Detect which cell encompasses the target text, then output its (x, y) center coordinate. 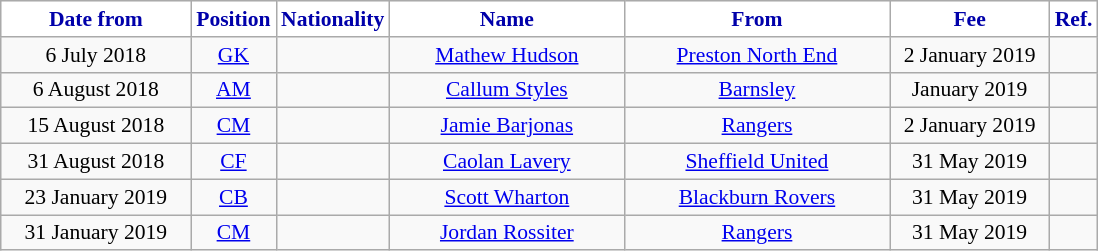
15 August 2018 (96, 126)
Sheffield United (756, 162)
Caolan Lavery (506, 162)
31 January 2019 (96, 233)
CF (234, 162)
January 2019 (970, 90)
Jordan Rossiter (506, 233)
CB (234, 197)
31 August 2018 (96, 162)
From (756, 19)
Jamie Barjonas (506, 126)
Preston North End (756, 55)
Name (506, 19)
Position (234, 19)
Callum Styles (506, 90)
Scott Wharton (506, 197)
GK (234, 55)
AM (234, 90)
Blackburn Rovers (756, 197)
Date from (96, 19)
Nationality (332, 19)
23 January 2019 (96, 197)
6 August 2018 (96, 90)
6 July 2018 (96, 55)
Barnsley (756, 90)
Fee (970, 19)
Mathew Hudson (506, 55)
Ref. (1074, 19)
